Locate the cell with the specified text and output its (x, y) center coordinate. 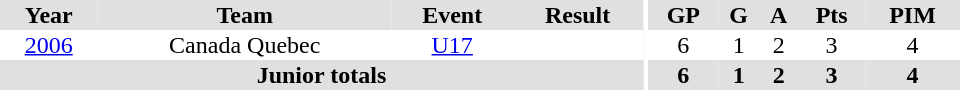
G (738, 15)
Event (452, 15)
Pts (832, 15)
2006 (48, 45)
GP (684, 15)
Year (48, 15)
Result (578, 15)
PIM (912, 15)
Canada Quebec (244, 45)
U17 (452, 45)
Team (244, 15)
A (778, 15)
Junior totals (322, 75)
